Return (X, Y) of the center of cell containing provided text 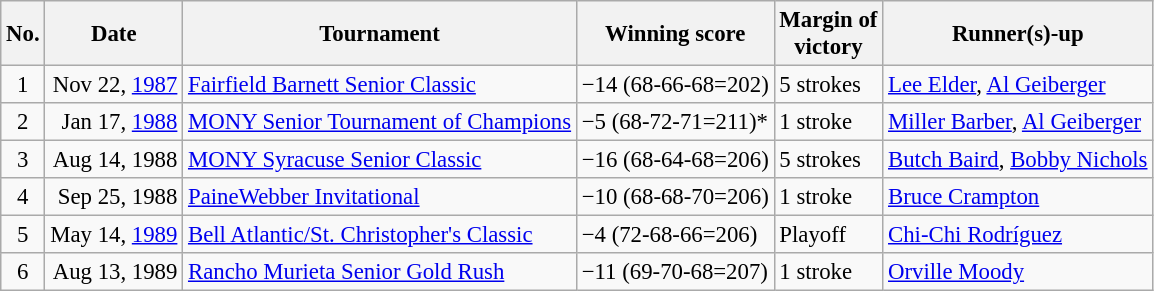
Tournament (380, 34)
Bell Atlantic/St. Christopher's Classic (380, 235)
5 (23, 235)
−10 (68-68-70=206) (675, 197)
Margin ofvictory (828, 34)
3 (23, 160)
MONY Senior Tournament of Champions (380, 122)
−5 (68-72-71=211)* (675, 122)
2 (23, 122)
1 (23, 85)
Date (114, 34)
−16 (68-64-68=206) (675, 160)
Playoff (828, 235)
4 (23, 197)
Bruce Crampton (1018, 197)
No. (23, 34)
May 14, 1989 (114, 235)
−4 (72-68-66=206) (675, 235)
Chi-Chi Rodríguez (1018, 235)
Sep 25, 1988 (114, 197)
Runner(s)-up (1018, 34)
Fairfield Barnett Senior Classic (380, 85)
MONY Syracuse Senior Classic (380, 160)
Nov 22, 1987 (114, 85)
PaineWebber Invitational (380, 197)
Butch Baird, Bobby Nichols (1018, 160)
Aug 14, 1988 (114, 160)
Miller Barber, Al Geiberger (1018, 122)
Lee Elder, Al Geiberger (1018, 85)
−14 (68-66-68=202) (675, 85)
Winning score (675, 34)
Jan 17, 1988 (114, 122)
